Locate the cell with the specified text and output its (x, y) center coordinate. 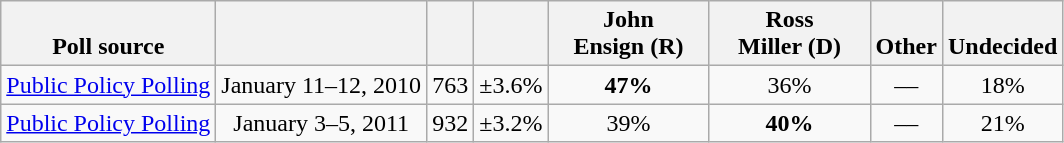
RossMiller (D) (790, 34)
932 (450, 123)
39% (628, 123)
Undecided (1002, 34)
47% (628, 85)
Other (906, 34)
January 3–5, 2011 (322, 123)
JohnEnsign (R) (628, 34)
21% (1002, 123)
36% (790, 85)
±3.6% (511, 85)
Poll source (108, 34)
±3.2% (511, 123)
January 11–12, 2010 (322, 85)
763 (450, 85)
18% (1002, 85)
40% (790, 123)
